Pinpoint the cell where the given text exists, returning its [X, Y] midpoint coordinate. 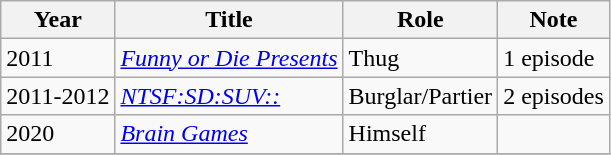
Brain Games [229, 134]
Year [58, 20]
Himself [420, 134]
1 episode [554, 58]
Funny or Die Presents [229, 58]
NTSF:SD:SUV:: [229, 96]
2011 [58, 58]
2011-2012 [58, 96]
Burglar/Partier [420, 96]
2020 [58, 134]
Title [229, 20]
Thug [420, 58]
2 episodes [554, 96]
Note [554, 20]
Role [420, 20]
